Find where the given text appears and provide that cell's center as (x, y) coordinate. 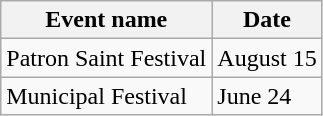
August 15 (267, 58)
Date (267, 20)
June 24 (267, 96)
Municipal Festival (106, 96)
Patron Saint Festival (106, 58)
Event name (106, 20)
